From the cell containing the given text, extract its center point as (X, Y) coordinate. 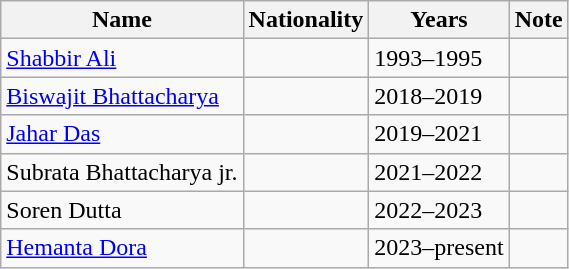
2019–2021 (439, 134)
2018–2019 (439, 96)
1993–1995 (439, 58)
Name (122, 20)
Soren Dutta (122, 210)
Nationality (306, 20)
Jahar Das (122, 134)
Biswajit Bhattacharya (122, 96)
Hemanta Dora (122, 248)
2023–present (439, 248)
2022–2023 (439, 210)
Subrata Bhattacharya jr. (122, 172)
Years (439, 20)
2021–2022 (439, 172)
Note (538, 20)
Shabbir Ali (122, 58)
